Provide the (x, y) coordinate of the cell's center where the given text is located.  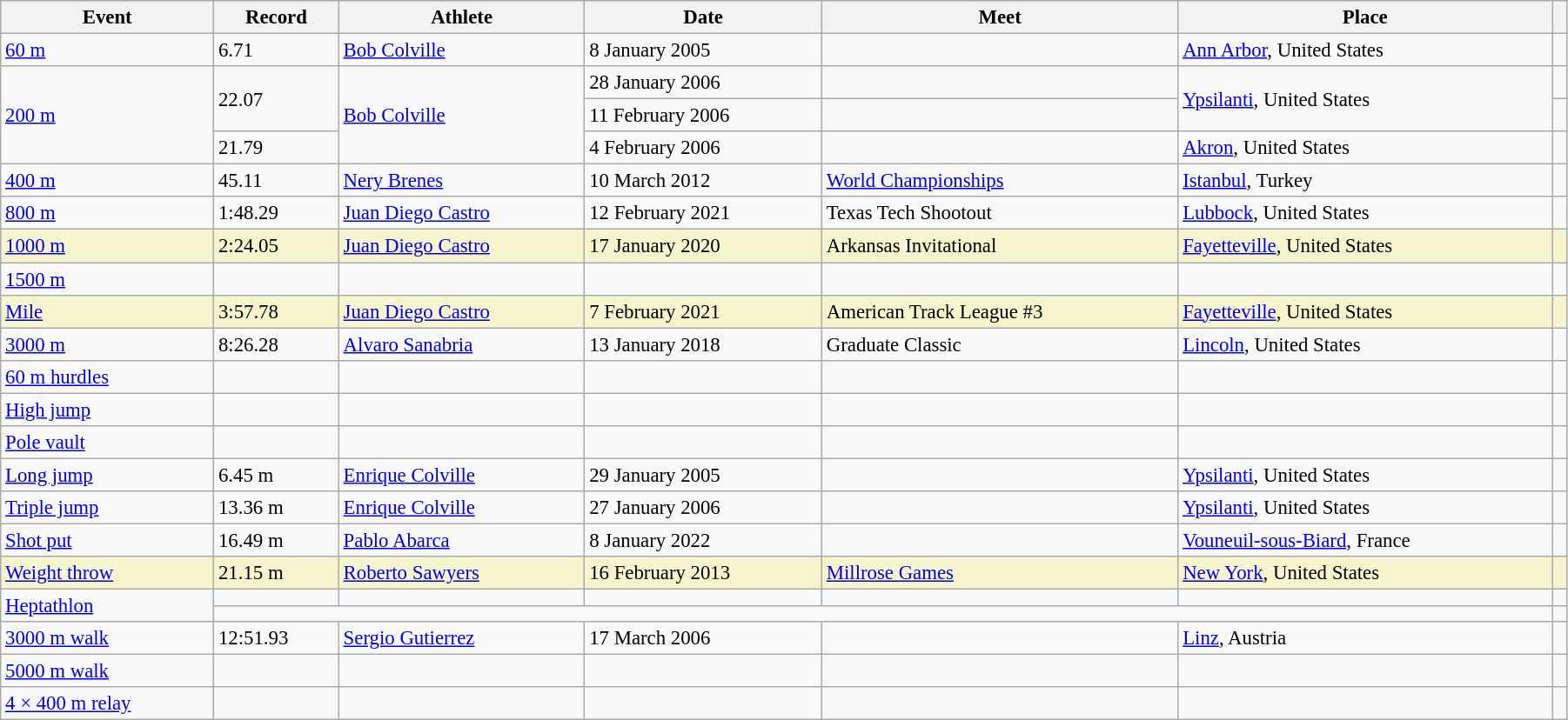
Millrose Games (999, 573)
27 January 2006 (703, 508)
New York, United States (1365, 573)
4 × 400 m relay (108, 703)
16 February 2013 (703, 573)
Athlete (461, 17)
60 m hurdles (108, 377)
American Track League #3 (999, 311)
Place (1365, 17)
Ann Arbor, United States (1365, 50)
Date (703, 17)
6.71 (277, 50)
Record (277, 17)
1000 m (108, 246)
Nery Brenes (461, 181)
11 February 2006 (703, 116)
Roberto Sawyers (461, 573)
5000 m walk (108, 671)
Linz, Austria (1365, 638)
Long jump (108, 475)
1500 m (108, 279)
4 February 2006 (703, 148)
Arkansas Invitational (999, 246)
200 m (108, 115)
21.79 (277, 148)
World Championships (999, 181)
Pole vault (108, 443)
Meet (999, 17)
800 m (108, 213)
400 m (108, 181)
Istanbul, Turkey (1365, 181)
16.49 m (277, 540)
Akron, United States (1365, 148)
Pablo Abarca (461, 540)
Heptathlon (108, 606)
Vouneuil-sous-Biard, France (1365, 540)
3:57.78 (277, 311)
2:24.05 (277, 246)
Lubbock, United States (1365, 213)
12:51.93 (277, 638)
Sergio Gutierrez (461, 638)
3000 m (108, 344)
45.11 (277, 181)
3000 m walk (108, 638)
13.36 m (277, 508)
17 January 2020 (703, 246)
Mile (108, 311)
8:26.28 (277, 344)
17 March 2006 (703, 638)
6.45 m (277, 475)
Alvaro Sanabria (461, 344)
1:48.29 (277, 213)
8 January 2022 (703, 540)
13 January 2018 (703, 344)
Weight throw (108, 573)
Graduate Classic (999, 344)
21.15 m (277, 573)
Triple jump (108, 508)
7 February 2021 (703, 311)
High jump (108, 410)
60 m (108, 50)
Texas Tech Shootout (999, 213)
8 January 2005 (703, 50)
29 January 2005 (703, 475)
Event (108, 17)
28 January 2006 (703, 83)
10 March 2012 (703, 181)
Lincoln, United States (1365, 344)
22.07 (277, 99)
12 February 2021 (703, 213)
Shot put (108, 540)
